Output the [X, Y] coordinate of the center of the cell containing the given text.  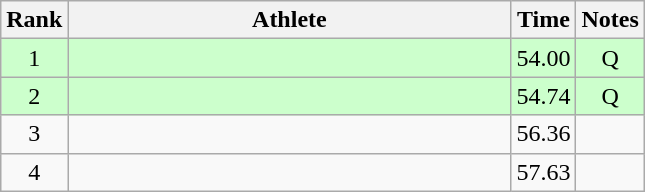
3 [34, 134]
56.36 [544, 134]
57.63 [544, 172]
4 [34, 172]
54.74 [544, 96]
54.00 [544, 58]
Rank [34, 20]
2 [34, 96]
1 [34, 58]
Athlete [290, 20]
Time [544, 20]
Notes [610, 20]
